Find where the given text appears and provide that cell's center as (x, y) coordinate. 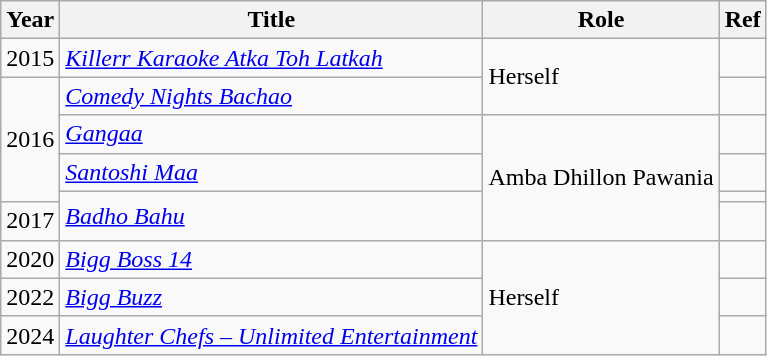
Title (272, 20)
Role (601, 20)
Year (30, 20)
Laughter Chefs – Unlimited Entertainment (272, 335)
2016 (30, 140)
Comedy Nights Bachao (272, 96)
Killerr Karaoke Atka Toh Latkah (272, 58)
Bigg Buzz (272, 297)
Santoshi Maa (272, 172)
2017 (30, 221)
Amba Dhillon Pawania (601, 178)
Ref (742, 20)
Badho Bahu (272, 216)
2022 (30, 297)
Gangaa (272, 134)
2015 (30, 58)
Bigg Boss 14 (272, 259)
2020 (30, 259)
2024 (30, 335)
